Provide the [X, Y] coordinate of the cell's center where the given text is located.  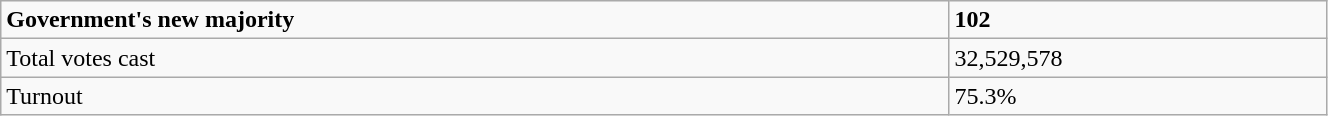
32,529,578 [1138, 58]
Government's new majority [475, 20]
Turnout [475, 96]
102 [1138, 20]
Total votes cast [475, 58]
75.3% [1138, 96]
